Scan for the cell matching the given text and deliver its [X, Y] coordinate at center. 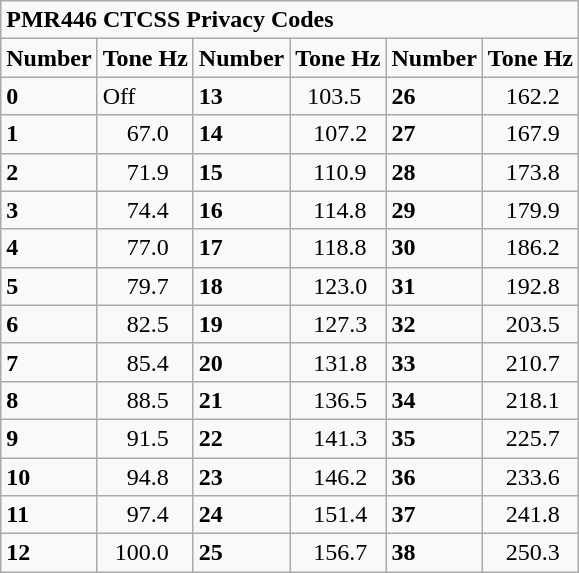
6 [49, 324]
8 [49, 400]
12 [49, 553]
23 [241, 477]
118.8 [338, 248]
26 [434, 96]
114.8 [338, 210]
21 [241, 400]
131.8 [338, 362]
25 [241, 553]
173.8 [530, 172]
18 [241, 286]
94.8 [145, 477]
28 [434, 172]
100.0 [145, 553]
7 [49, 362]
15 [241, 172]
103.5 [338, 96]
123.0 [338, 286]
20 [241, 362]
167.9 [530, 134]
13 [241, 96]
9 [49, 438]
14 [241, 134]
22 [241, 438]
203.5 [530, 324]
74.4 [145, 210]
151.4 [338, 515]
16 [241, 210]
82.5 [145, 324]
11 [49, 515]
88.5 [145, 400]
0 [49, 96]
4 [49, 248]
10 [49, 477]
179.9 [530, 210]
17 [241, 248]
141.3 [338, 438]
32 [434, 324]
85.4 [145, 362]
91.5 [145, 438]
77.0 [145, 248]
186.2 [530, 248]
79.7 [145, 286]
Off [145, 96]
35 [434, 438]
27 [434, 134]
218.1 [530, 400]
107.2 [338, 134]
24 [241, 515]
33 [434, 362]
97.4 [145, 515]
38 [434, 553]
110.9 [338, 172]
19 [241, 324]
36 [434, 477]
250.3 [530, 553]
71.9 [145, 172]
156.7 [338, 553]
1 [49, 134]
2 [49, 172]
5 [49, 286]
233.6 [530, 477]
241.8 [530, 515]
127.3 [338, 324]
37 [434, 515]
31 [434, 286]
146.2 [338, 477]
210.7 [530, 362]
67.0 [145, 134]
162.2 [530, 96]
192.8 [530, 286]
30 [434, 248]
29 [434, 210]
225.7 [530, 438]
3 [49, 210]
136.5 [338, 400]
34 [434, 400]
PMR446 CTCSS Privacy Codes [290, 20]
